Provide the (x, y) coordinate of the cell's center where the given text is located.  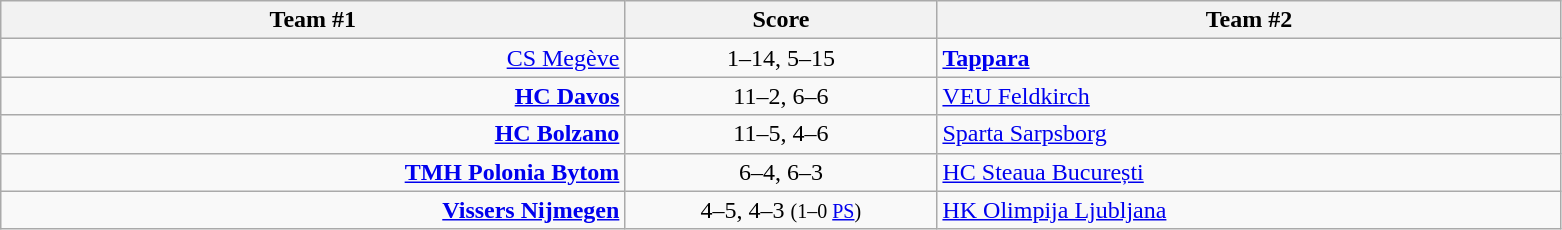
11–2, 6–6 (781, 96)
TMH Polonia Bytom (313, 172)
Team #1 (313, 20)
HC Davos (313, 96)
Sparta Sarpsborg (1249, 134)
VEU Feldkirch (1249, 96)
Vissers Nijmegen (313, 210)
HK Olimpija Ljubljana (1249, 210)
HC Steaua București (1249, 172)
6–4, 6–3 (781, 172)
CS Megève (313, 58)
11–5, 4–6 (781, 134)
4–5, 4–3 (1–0 PS) (781, 210)
Score (781, 20)
Tappara (1249, 58)
1–14, 5–15 (781, 58)
Team #2 (1249, 20)
HC Bolzano (313, 134)
